Locate the cell with the specified text and output its (x, y) center coordinate. 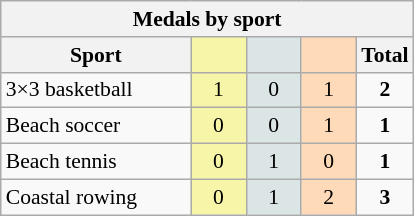
Total (384, 55)
Coastal rowing (96, 197)
Beach tennis (96, 162)
3 (384, 197)
Sport (96, 55)
3×3 basketball (96, 90)
Beach soccer (96, 126)
Medals by sport (208, 19)
